Detect which cell encompasses the target text, then output its [x, y] center coordinate. 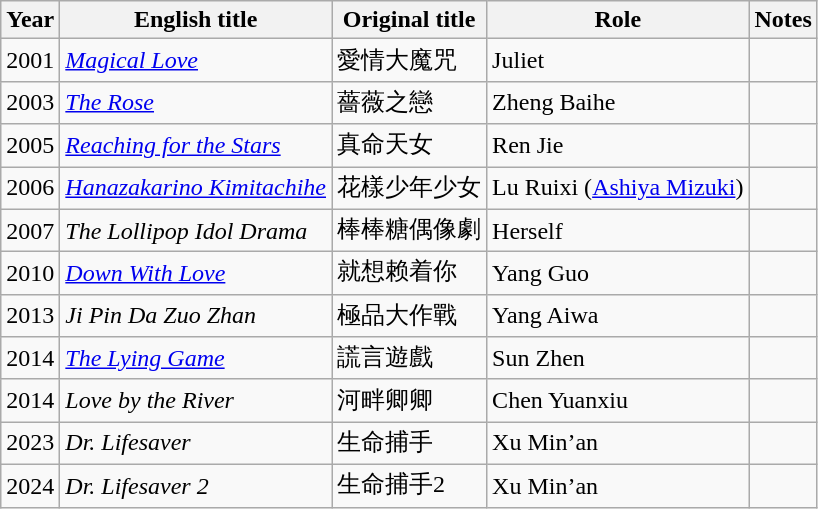
生命捕手 [410, 444]
謊言遊戲 [410, 358]
Year [30, 20]
2013 [30, 316]
2003 [30, 102]
2006 [30, 188]
Down With Love [196, 274]
Hanazakarino Kimitachihe [196, 188]
Juliet [618, 60]
Zheng Baihe [618, 102]
Yang Guo [618, 274]
真命天女 [410, 146]
花樣少年少女 [410, 188]
2010 [30, 274]
愛情大魔咒 [410, 60]
Dr. Lifesaver 2 [196, 486]
Ren Jie [618, 146]
Ji Pin Da Zuo Zhan [196, 316]
Sun Zhen [618, 358]
The Rose [196, 102]
Reaching for the Stars [196, 146]
Love by the River [196, 400]
Chen Yuanxiu [618, 400]
Herself [618, 230]
棒棒糖偶像劇 [410, 230]
2023 [30, 444]
河畔卿卿 [410, 400]
Role [618, 20]
薔薇之戀 [410, 102]
就想赖着你 [410, 274]
Yang Aiwa [618, 316]
生命捕手2 [410, 486]
2007 [30, 230]
Lu Ruixi (Ashiya Mizuki) [618, 188]
極品大作戰 [410, 316]
The Lying Game [196, 358]
2001 [30, 60]
Magical Love [196, 60]
2005 [30, 146]
English title [196, 20]
Notes [783, 20]
Dr. Lifesaver [196, 444]
Original title [410, 20]
2024 [30, 486]
The Lollipop Idol Drama [196, 230]
